Provide the [X, Y] coordinate of the cell's center where the given text is located.  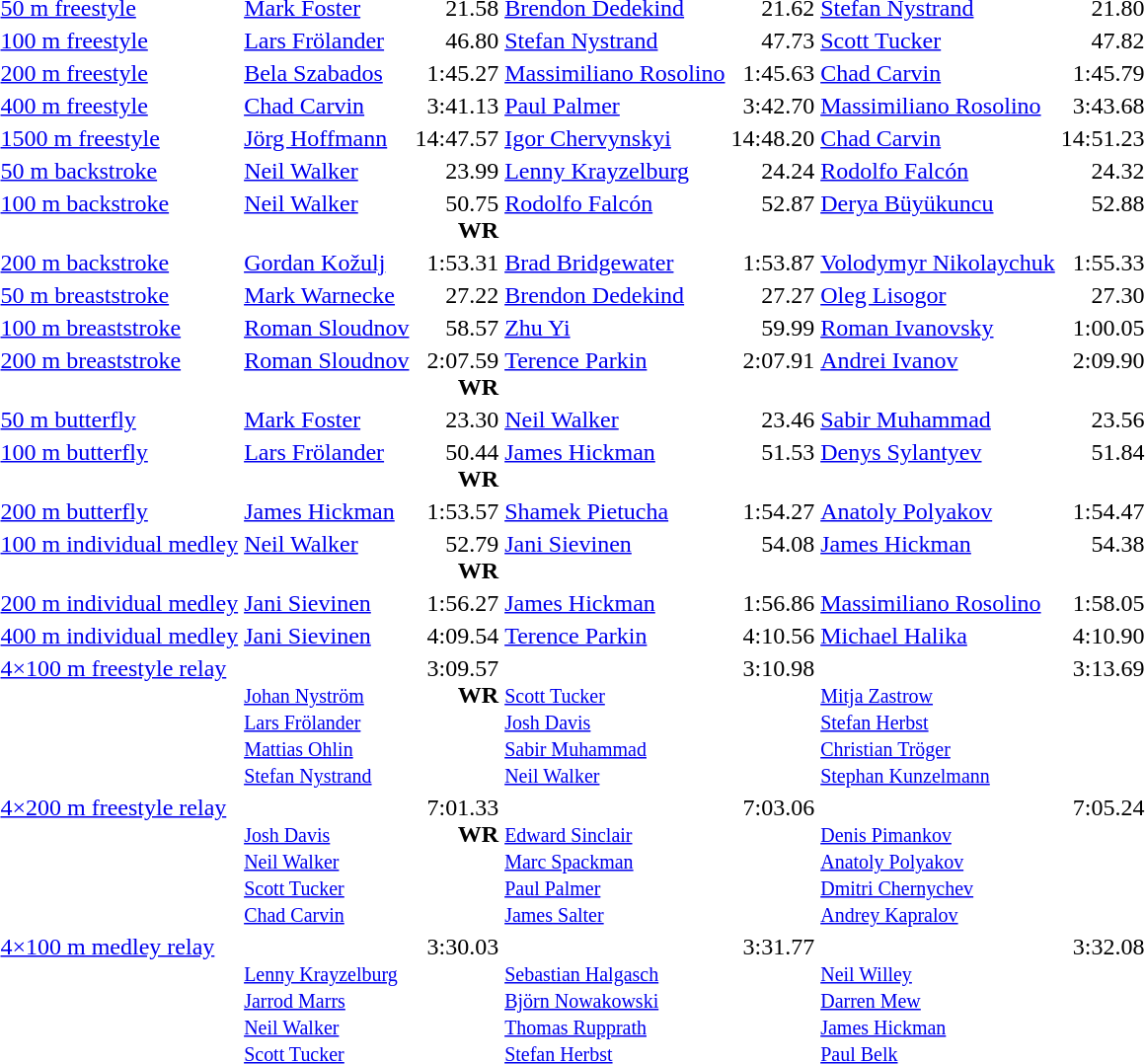
Zhu Yi [615, 328]
Scott TuckerJosh DavisSabir MuhammadNeil Walker [615, 722]
2:07.91 [773, 373]
23.99 [457, 171]
3:41.13 [457, 106]
59.99 [773, 328]
Anatoly Polyakov [938, 511]
1:56.86 [773, 603]
1:53.57 [457, 511]
1:54.27 [773, 511]
Derya Büyükuncu [938, 217]
Mark Foster [327, 419]
27.22 [457, 295]
24.24 [773, 171]
27.27 [773, 295]
3:10.98 [773, 722]
23.30 [457, 419]
Michael Halika [938, 636]
1:53.87 [773, 263]
Edward SinclairMarc SpackmanPaul PalmerJames Salter [615, 861]
Shamek Pietucha [615, 511]
Jörg Hoffmann [327, 138]
Roman Ivanovsky [938, 328]
Gordan Kožulj [327, 263]
7:03.06 [773, 861]
Denys Sylantyev [938, 466]
Igor Chervynskyi [615, 138]
Brad Bridgewater [615, 263]
4:10.56 [773, 636]
Paul Palmer [615, 106]
4:09.54 [457, 636]
Mitja ZastrowStefan HerbstChristian TrögerStephan Kunzelmann [938, 722]
Stefan Nystrand [615, 40]
58.57 [457, 328]
50.44WR [457, 466]
50.75WR [457, 217]
Oleg Lisogor [938, 295]
1:56.27 [457, 603]
52.79WR [457, 557]
Andrei Ivanov [938, 373]
1:45.27 [457, 73]
3:09.57WR [457, 722]
Josh DavisNeil WalkerScott TuckerChad Carvin [327, 861]
54.08 [773, 557]
Johan NyströmLars FrölanderMattias OhlinStefan Nystrand [327, 722]
Denis PimankovAnatoly PolyakovDmitri ChernychevAndrey Kapralov [938, 861]
2:07.59WR [457, 373]
46.80 [457, 40]
Scott Tucker [938, 40]
23.46 [773, 419]
Volodymyr Nikolaychuk [938, 263]
Bela Szabados [327, 73]
7:01.33WR [457, 861]
Brendon Dedekind [615, 295]
1:45.63 [773, 73]
1:53.31 [457, 263]
14:47.57 [457, 138]
3:42.70 [773, 106]
Lenny Krayzelburg [615, 171]
14:48.20 [773, 138]
Sabir Muhammad [938, 419]
52.87 [773, 217]
47.73 [773, 40]
Mark Warnecke [327, 295]
51.53 [773, 466]
